Scan for the cell matching the given text and deliver its (x, y) coordinate at center. 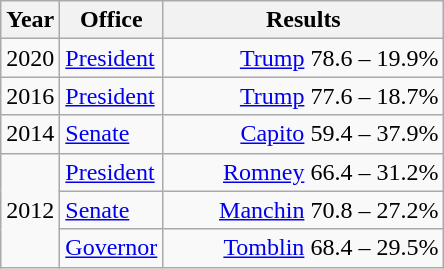
2020 (30, 58)
Results (304, 20)
Governor (112, 248)
2012 (30, 210)
2016 (30, 96)
Year (30, 20)
Manchin 70.8 – 27.2% (304, 210)
Tomblin 68.4 – 29.5% (304, 248)
Trump 77.6 – 18.7% (304, 96)
Office (112, 20)
Romney 66.4 – 31.2% (304, 172)
2014 (30, 134)
Capito 59.4 – 37.9% (304, 134)
Trump 78.6 – 19.9% (304, 58)
